From the cell containing the given text, extract its center point as (x, y) coordinate. 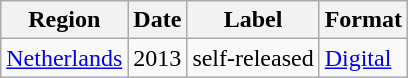
Region (64, 20)
Digital (363, 58)
Netherlands (64, 58)
Format (363, 20)
self-released (253, 58)
Label (253, 20)
Date (158, 20)
2013 (158, 58)
